From the cell containing the given text, extract its center point as (x, y) coordinate. 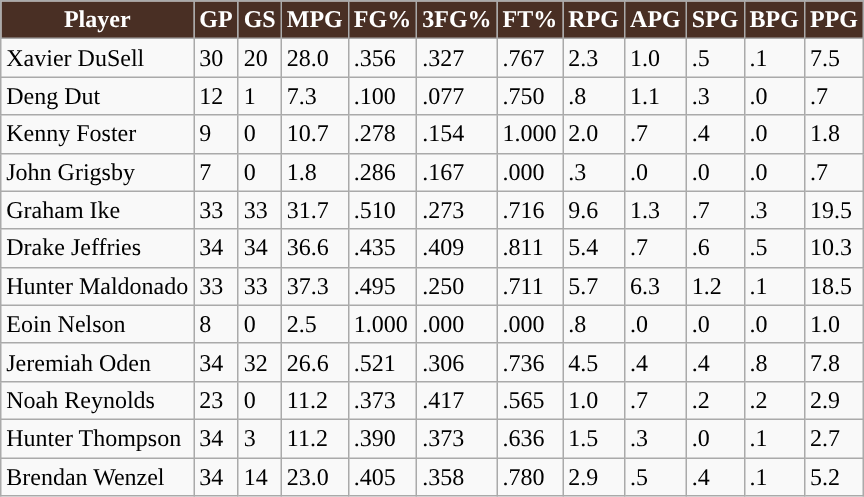
.273 (457, 210)
37.3 (314, 286)
.327 (457, 58)
7 (216, 172)
.636 (530, 438)
28.0 (314, 58)
Player (98, 20)
Noah Reynolds (98, 400)
.736 (530, 362)
John Grigsby (98, 172)
1.3 (656, 210)
.077 (457, 96)
5.4 (594, 248)
1.5 (594, 438)
18.5 (834, 286)
2.7 (834, 438)
7.5 (834, 58)
.711 (530, 286)
4.5 (594, 362)
.811 (530, 248)
31.7 (314, 210)
.250 (457, 286)
.495 (382, 286)
.358 (457, 477)
6.3 (656, 286)
Hunter Maldonado (98, 286)
32 (260, 362)
.167 (457, 172)
26.6 (314, 362)
GP (216, 20)
.750 (530, 96)
.356 (382, 58)
7.8 (834, 362)
19.5 (834, 210)
5.7 (594, 286)
.565 (530, 400)
.417 (457, 400)
.286 (382, 172)
3 (260, 438)
2.3 (594, 58)
1 (260, 96)
.278 (382, 134)
2.5 (314, 324)
30 (216, 58)
.405 (382, 477)
20 (260, 58)
12 (216, 96)
Jeremiah Oden (98, 362)
Kenny Foster (98, 134)
1.2 (715, 286)
14 (260, 477)
FT% (530, 20)
9.6 (594, 210)
Hunter Thompson (98, 438)
3FG% (457, 20)
SPG (715, 20)
10.3 (834, 248)
.100 (382, 96)
.510 (382, 210)
BPG (774, 20)
.154 (457, 134)
5.2 (834, 477)
PPG (834, 20)
.435 (382, 248)
Graham Ike (98, 210)
9 (216, 134)
8 (216, 324)
.767 (530, 58)
7.3 (314, 96)
MPG (314, 20)
.716 (530, 210)
.306 (457, 362)
10.7 (314, 134)
Xavier DuSell (98, 58)
.409 (457, 248)
GS (260, 20)
Drake Jeffries (98, 248)
2.0 (594, 134)
36.6 (314, 248)
.6 (715, 248)
Eoin Nelson (98, 324)
.390 (382, 438)
23 (216, 400)
23.0 (314, 477)
.521 (382, 362)
RPG (594, 20)
.780 (530, 477)
Brendan Wenzel (98, 477)
Deng Dut (98, 96)
FG% (382, 20)
APG (656, 20)
1.1 (656, 96)
